Find where the given text appears and provide that cell's center as (x, y) coordinate. 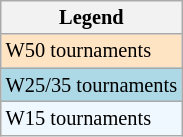
W15 tournaments (92, 118)
W25/35 tournaments (92, 85)
W50 tournaments (92, 51)
Legend (92, 17)
